From the cell containing the given text, extract its center point as [X, Y] coordinate. 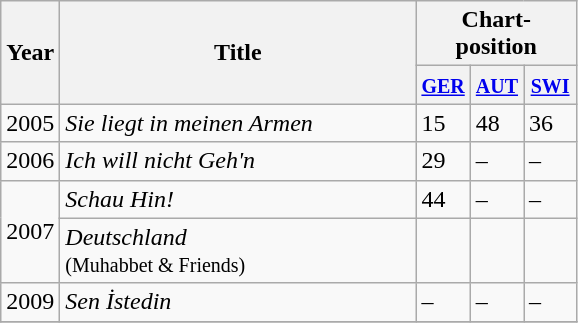
48 [496, 123]
2007 [30, 232]
GER [443, 85]
Sen İstedin [238, 302]
Title [238, 52]
AUT [496, 85]
Year [30, 52]
2005 [30, 123]
2006 [30, 161]
Ich will nicht Geh'n [238, 161]
36 [550, 123]
2009 [30, 302]
SWI [550, 85]
44 [443, 199]
Schau Hin! [238, 199]
29 [443, 161]
Deutschland (Muhabbet & Friends) [238, 250]
Chart-position [496, 34]
15 [443, 123]
Sie liegt in meinen Armen [238, 123]
